For the text-containing cell, return its midpoint in (X, Y) coordinate format. 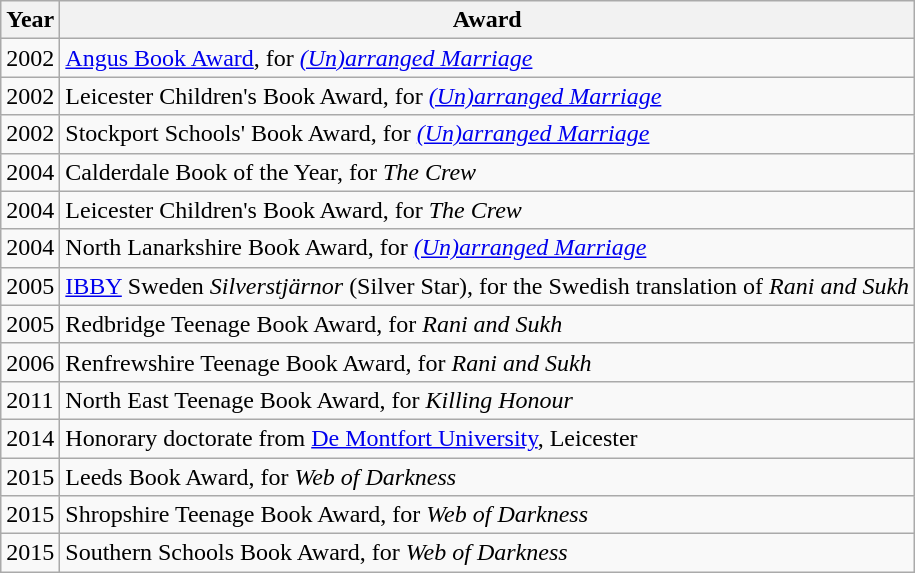
Year (30, 20)
2014 (30, 438)
Renfrewshire Teenage Book Award, for Rani and Sukh (488, 362)
North Lanarkshire Book Award, for (Un)arranged Marriage (488, 248)
Shropshire Teenage Book Award, for Web of Darkness (488, 515)
2011 (30, 400)
Honorary doctorate from De Montfort University, Leicester (488, 438)
Angus Book Award, for (Un)arranged Marriage (488, 58)
North East Teenage Book Award, for Killing Honour (488, 400)
Stockport Schools' Book Award, for (Un)arranged Marriage (488, 134)
Southern Schools Book Award, for Web of Darkness (488, 553)
IBBY Sweden Silverstjärnor (Silver Star), for the Swedish translation of Rani and Sukh (488, 286)
Leicester Children's Book Award, for (Un)arranged Marriage (488, 96)
2006 (30, 362)
Calderdale Book of the Year, for The Crew (488, 172)
Redbridge Teenage Book Award, for Rani and Sukh (488, 324)
Award (488, 20)
Leicester Children's Book Award, for The Crew (488, 210)
Leeds Book Award, for Web of Darkness (488, 477)
